Detect which cell encompasses the target text, then output its (x, y) center coordinate. 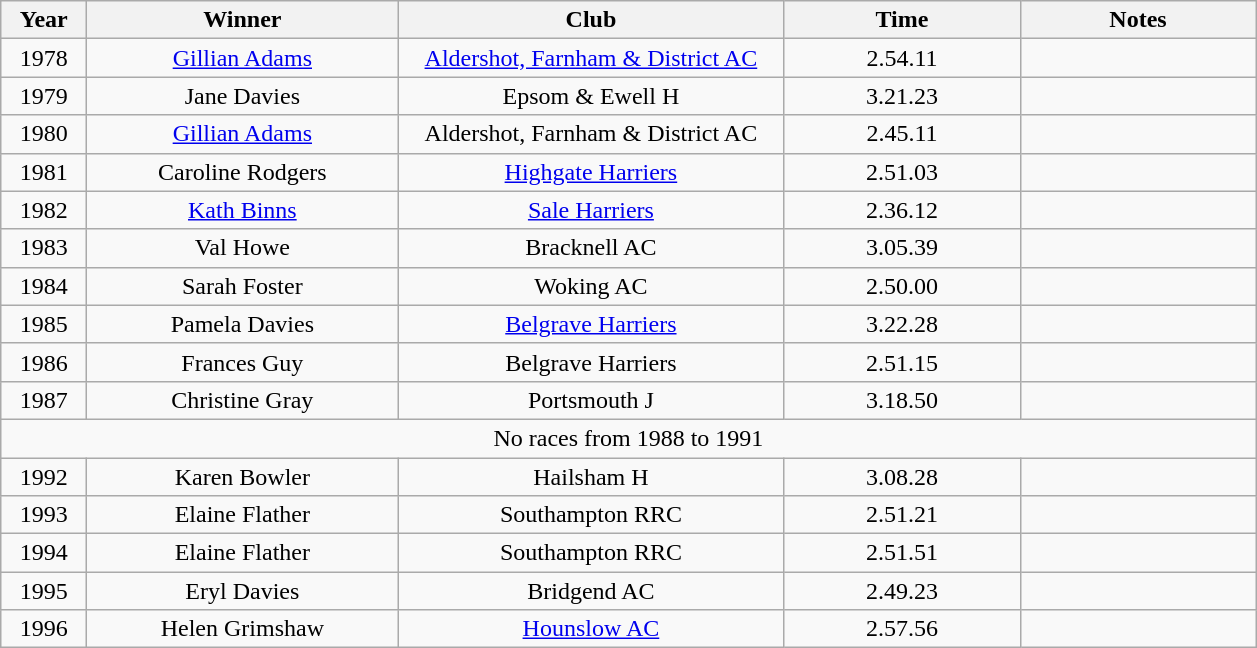
1980 (44, 134)
Hounslow AC (591, 629)
No races from 1988 to 1991 (628, 438)
Highgate Harriers (591, 172)
1979 (44, 96)
Caroline Rodgers (242, 172)
3.21.23 (902, 96)
Pamela Davies (242, 324)
1981 (44, 172)
Notes (1138, 20)
1992 (44, 477)
Eryl Davies (242, 591)
Sarah Foster (242, 286)
1982 (44, 210)
2.36.12 (902, 210)
Hailsham H (591, 477)
Helen Grimshaw (242, 629)
1983 (44, 248)
Winner (242, 20)
Christine Gray (242, 400)
1996 (44, 629)
Portsmouth J (591, 400)
3.05.39 (902, 248)
1995 (44, 591)
3.22.28 (902, 324)
Val Howe (242, 248)
1978 (44, 58)
1994 (44, 553)
2.50.00 (902, 286)
1993 (44, 515)
3.08.28 (902, 477)
2.51.21 (902, 515)
1985 (44, 324)
Woking AC (591, 286)
Year (44, 20)
1986 (44, 362)
2.45.11 (902, 134)
2.51.51 (902, 553)
Epsom & Ewell H (591, 96)
2.51.03 (902, 172)
Kath Binns (242, 210)
2.57.56 (902, 629)
1987 (44, 400)
Jane Davies (242, 96)
Sale Harriers (591, 210)
Club (591, 20)
Time (902, 20)
Bracknell AC (591, 248)
1984 (44, 286)
Karen Bowler (242, 477)
3.18.50 (902, 400)
2.49.23 (902, 591)
2.54.11 (902, 58)
2.51.15 (902, 362)
Bridgend AC (591, 591)
Frances Guy (242, 362)
